Search for the cell housing the specified text and yield its [x, y] center coordinate. 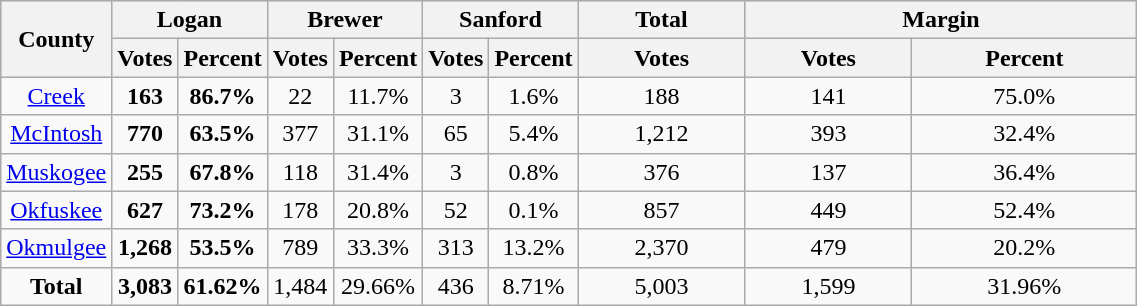
255 [145, 172]
1,268 [145, 248]
188 [662, 96]
393 [828, 134]
0.1% [534, 210]
118 [300, 172]
Okfuskee [56, 210]
Margin [941, 20]
75.0% [1024, 96]
61.62% [222, 286]
1,212 [662, 134]
8.71% [534, 286]
5,003 [662, 286]
31.4% [378, 172]
52 [456, 210]
53.5% [222, 248]
20.8% [378, 210]
Muskogee [56, 172]
86.7% [222, 96]
436 [456, 286]
377 [300, 134]
137 [828, 172]
1,484 [300, 286]
141 [828, 96]
Okmulgee [56, 248]
627 [145, 210]
McIntosh [56, 134]
22 [300, 96]
0.8% [534, 172]
770 [145, 134]
67.8% [222, 172]
376 [662, 172]
36.4% [1024, 172]
63.5% [222, 134]
52.4% [1024, 210]
178 [300, 210]
5.4% [534, 134]
32.4% [1024, 134]
11.7% [378, 96]
857 [662, 210]
789 [300, 248]
29.66% [378, 286]
65 [456, 134]
Brewer [344, 20]
1.6% [534, 96]
County [56, 39]
449 [828, 210]
33.3% [378, 248]
31.96% [1024, 286]
Creek [56, 96]
31.1% [378, 134]
163 [145, 96]
313 [456, 248]
Logan [190, 20]
20.2% [1024, 248]
2,370 [662, 248]
3,083 [145, 286]
13.2% [534, 248]
Sanford [500, 20]
73.2% [222, 210]
1,599 [828, 286]
479 [828, 248]
